Detect which cell encompasses the target text, then output its (x, y) center coordinate. 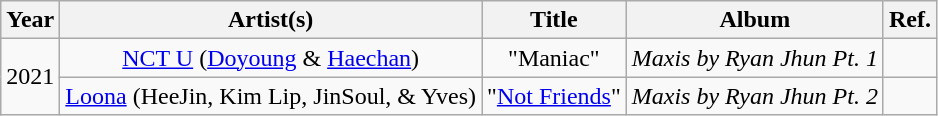
Maxis by Ryan Jhun Pt. 1 (754, 58)
"Maniac" (554, 58)
Maxis by Ryan Jhun Pt. 2 (754, 96)
Year (30, 20)
Ref. (910, 20)
"Not Friends" (554, 96)
Album (754, 20)
NCT U (Doyoung & Haechan) (271, 58)
Title (554, 20)
Loona (HeeJin, Kim Lip, JinSoul, & Yves) (271, 96)
2021 (30, 77)
Artist(s) (271, 20)
